Pinpoint the cell where the given text exists, returning its [x, y] midpoint coordinate. 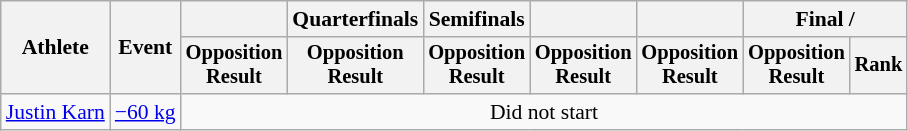
Rank [879, 66]
Quarterfinals [355, 19]
−60 kg [146, 112]
Semifinals [476, 19]
Event [146, 48]
Final / [825, 19]
Athlete [56, 48]
Did not start [544, 112]
Justin Karn [56, 112]
